Identify which cell holds the provided text, then report its (X, Y) central coordinate. 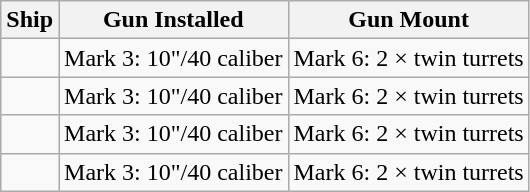
Gun Installed (174, 20)
Ship (30, 20)
Gun Mount (408, 20)
